Identify which cell holds the provided text, then report its [x, y] central coordinate. 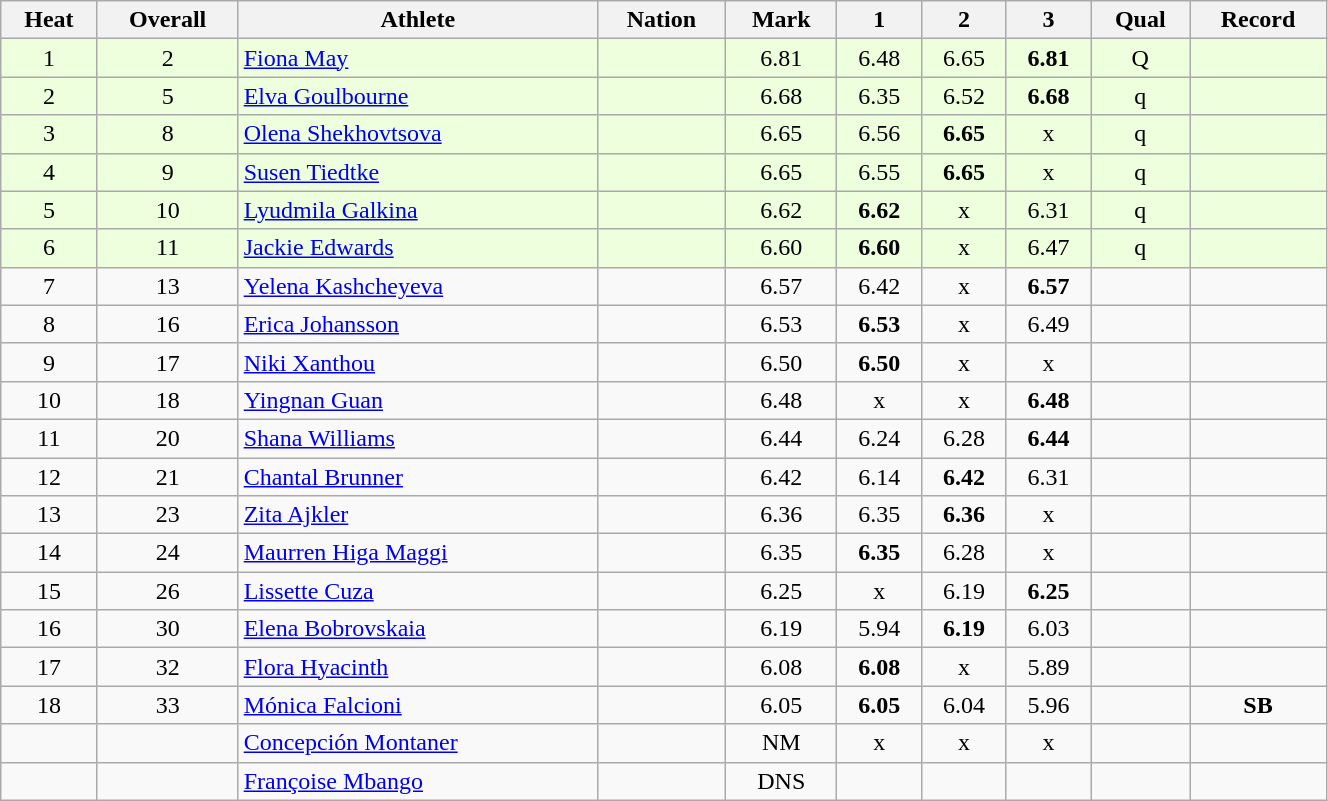
23 [168, 515]
6.24 [880, 438]
15 [49, 591]
12 [49, 477]
21 [168, 477]
Mark [782, 20]
6.55 [880, 172]
Fiona May [418, 58]
6.03 [1048, 629]
Qual [1140, 20]
4 [49, 172]
Erica Johansson [418, 324]
Olena Shekhovtsova [418, 134]
Yingnan Guan [418, 400]
Françoise Mbango [418, 781]
26 [168, 591]
Zita Ajkler [418, 515]
Athlete [418, 20]
6 [49, 248]
30 [168, 629]
6.47 [1048, 248]
Yelena Kashcheyeva [418, 286]
Q [1140, 58]
DNS [782, 781]
Lyudmila Galkina [418, 210]
6.56 [880, 134]
5.89 [1048, 667]
7 [49, 286]
24 [168, 553]
14 [49, 553]
Shana Williams [418, 438]
6.52 [964, 96]
33 [168, 705]
Nation [661, 20]
Elena Bobrovskaia [418, 629]
Chantal Brunner [418, 477]
Elva Goulbourne [418, 96]
20 [168, 438]
32 [168, 667]
Jackie Edwards [418, 248]
Heat [49, 20]
5.94 [880, 629]
Lissette Cuza [418, 591]
Concepción Montaner [418, 743]
Overall [168, 20]
Maurren Higa Maggi [418, 553]
Record [1258, 20]
6.49 [1048, 324]
5.96 [1048, 705]
NM [782, 743]
6.14 [880, 477]
6.04 [964, 705]
SB [1258, 705]
Susen Tiedtke [418, 172]
Flora Hyacinth [418, 667]
Niki Xanthou [418, 362]
Mónica Falcioni [418, 705]
